Output the [X, Y] coordinate of the center of the cell containing the given text.  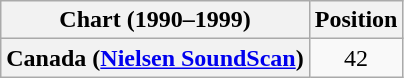
Chart (1990–1999) [155, 20]
42 [356, 58]
Position [356, 20]
Canada (Nielsen SoundScan) [155, 58]
